Identify which cell holds the provided text, then report its (X, Y) central coordinate. 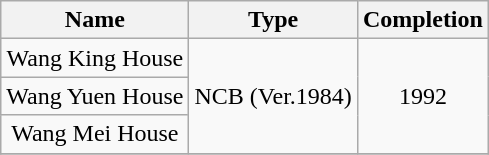
Type (273, 20)
Completion (422, 20)
Wang Mei House (95, 134)
1992 (422, 96)
Wang Yuen House (95, 96)
NCB (Ver.1984) (273, 96)
Name (95, 20)
Wang King House (95, 58)
